Detect which cell encompasses the target text, then output its (X, Y) center coordinate. 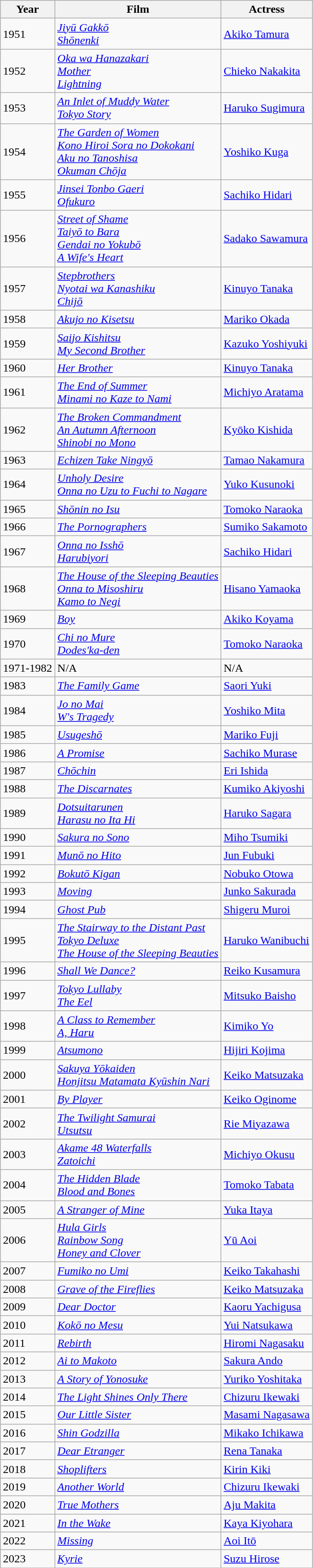
Hula GirlsRainbow SongHoney and Clover (138, 1240)
Jo no MaiW's Tragedy (138, 710)
Eri Ishida (267, 771)
2019 (27, 1487)
Suzu Hirose (267, 1559)
1963 (27, 460)
2001 (27, 1099)
Atsumono (138, 1050)
1995 (27, 940)
1954 (27, 151)
1955 (27, 195)
Mariko Fuji (267, 735)
The Twilight SamuraiUtsutsu (138, 1123)
1985 (27, 735)
1989 (27, 813)
2000 (27, 1075)
2010 (27, 1325)
Saori Yuki (267, 686)
Boy (138, 619)
Sakura Ando (267, 1361)
A Stranger of Mine (138, 1210)
1998 (27, 1026)
2002 (27, 1123)
Yuka Itaya (267, 1210)
Hisano Yamaoka (267, 589)
1992 (27, 874)
Kirin Kiki (267, 1469)
Shoplifters (138, 1469)
1969 (27, 619)
Tamao Nakamura (267, 460)
The Pornographers (138, 527)
The Discarnates (138, 788)
2020 (27, 1505)
2009 (27, 1307)
Keiko Oginome (267, 1099)
1952 (27, 71)
1986 (27, 753)
1984 (27, 710)
Kaoru Yachigusa (267, 1307)
Miho Tsumiki (267, 838)
Shigeru Muroi (267, 910)
Shin Godzilla (138, 1433)
Rena Tanaka (267, 1451)
Kaya Kiyohara (267, 1523)
Nobuko Otowa (267, 874)
Film (138, 9)
2016 (27, 1433)
2018 (27, 1469)
Kimiko Yo (267, 1026)
1999 (27, 1050)
The Garden of WomenKono Hiroi Sora no DokokaniAku no TanoshisaOkuman Chōja (138, 151)
1964 (27, 485)
1968 (27, 589)
Munō no Hito (138, 856)
Akujo no Kisetsu (138, 319)
A Promise (138, 753)
Yuko Kusunoki (267, 485)
Echizen Take Ningyō (138, 460)
Yui Natsukawa (267, 1325)
Kumiko Akiyoshi (267, 788)
Grave of the Fireflies (138, 1289)
Yoshiko Kuga (267, 151)
Yū Aoi (267, 1240)
1988 (27, 788)
2003 (27, 1154)
2004 (27, 1185)
Jun Fubuki (267, 856)
Mariko Okada (267, 319)
The Light Shines Only There (138, 1397)
Akame 48 WaterfallsZatoichi (138, 1154)
StepbrothersNyotai wa KanashikuChijō (138, 288)
The Broken CommandmentAn Autumn AfternoonShinobi no Mono (138, 429)
Her Brother (138, 368)
2014 (27, 1397)
Sakuya YōkaidenHonjitsu Matamata Kyūshin Nari (138, 1075)
Another World (138, 1487)
1987 (27, 771)
Chi no MureDodes'ka-den (138, 644)
2023 (27, 1559)
Haruko Wanibuchi (267, 940)
Chōchin (138, 771)
Akiko Tamura (267, 34)
Moving (138, 892)
Michiyo Okusu (267, 1154)
A Story of Yonosuke (138, 1379)
Street of ShameTaiyō to BaraGendai no YokubōA Wife's Heart (138, 238)
1970 (27, 644)
Rie Miyazawa (267, 1123)
Kazuko Yoshiyuki (267, 343)
2017 (27, 1451)
1994 (27, 910)
Kokō no Mesu (138, 1325)
Jinsei Tonbo GaeriOfukuro (138, 195)
The House of the Sleeping BeautiesOnna to MisoshiruKamo to Negi (138, 589)
The End of SummerMinami no Kaze to Nami (138, 392)
1967 (27, 551)
A Class to RememberA, Haru (138, 1026)
The Hidden BladeBlood and Bones (138, 1185)
Saijo KishitsuMy Second Brother (138, 343)
Tokyo LullabyThe Eel (138, 996)
1951 (27, 34)
Mitsuko Baisho (267, 996)
1965 (27, 509)
Yoshiko Mita (267, 710)
Hijiri Kojima (267, 1050)
Mikako Ichikawa (267, 1433)
1991 (27, 856)
2011 (27, 1343)
Kyrie (138, 1559)
2021 (27, 1523)
1959 (27, 343)
Michiyo Aratama (267, 392)
Missing (138, 1541)
Onna no IsshōHarubiyori (138, 551)
2008 (27, 1289)
Haruko Sugimura (267, 108)
Bokutō Kigan (138, 874)
Reiko Kusamura (267, 971)
By Player (138, 1099)
Keiko Takahashi (267, 1271)
Actress (267, 9)
1966 (27, 527)
True Mothers (138, 1505)
Akiko Koyama (267, 619)
The Stairway to the Distant PastTokyo Deluxe The House of the Sleeping Beauties (138, 940)
Haruko Sagara (267, 813)
1962 (27, 429)
Our Little Sister (138, 1415)
1996 (27, 971)
Sachiko Murase (267, 753)
1960 (27, 368)
Tomoko Tabata (267, 1185)
1957 (27, 288)
Shōnin no Isu (138, 509)
Yuriko Yoshitaka (267, 1379)
In the Wake (138, 1523)
DotsuitarunenHarasu no Ita Hi (138, 813)
1956 (27, 238)
Oka wa HanazakariMotherLightning (138, 71)
Usugeshō (138, 735)
1983 (27, 686)
2006 (27, 1240)
Chieko Nakakita (267, 71)
2013 (27, 1379)
Shall We Dance? (138, 971)
Aju Makita (267, 1505)
1997 (27, 996)
1993 (27, 892)
Hiromi Nagasaku (267, 1343)
Sumiko Sakamoto (267, 527)
Year (27, 9)
Fumiko no Umi (138, 1271)
1953 (27, 108)
Dear Etranger (138, 1451)
2007 (27, 1271)
1961 (27, 392)
Sakura no Sono (138, 838)
2005 (27, 1210)
Aoi Itō (267, 1541)
Unholy DesireOnna no Uzu to Fuchi to Nagare (138, 485)
2015 (27, 1415)
1971-1982 (27, 668)
1990 (27, 838)
Ghost Pub (138, 910)
Junko Sakurada (267, 892)
1958 (27, 319)
Jiyū GakkōShōnenki (138, 34)
Sadako Sawamura (267, 238)
Rebirth (138, 1343)
Masami Nagasawa (267, 1415)
2022 (27, 1541)
Dear Doctor (138, 1307)
Ai to Makoto (138, 1361)
2012 (27, 1361)
An Inlet of Muddy WaterTokyo Story (138, 108)
Kyōko Kishida (267, 429)
The Family Game (138, 686)
